Search for the cell housing the specified text and yield its [X, Y] center coordinate. 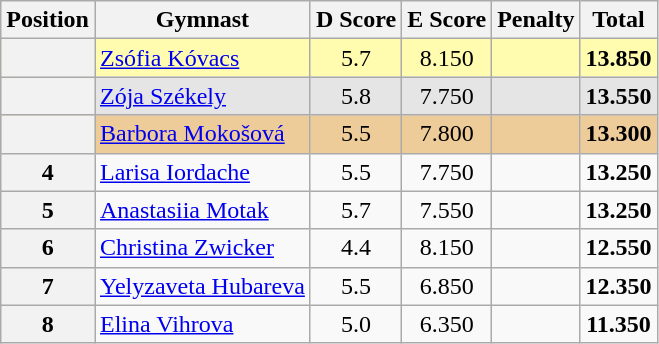
6.850 [447, 286]
5.8 [356, 96]
E Score [447, 20]
12.350 [618, 286]
7 [48, 286]
4.4 [356, 248]
13.850 [618, 58]
8 [48, 324]
D Score [356, 20]
Anastasiia Motak [202, 210]
Yelyzaveta Hubareva [202, 286]
Zsófia Kóvacs [202, 58]
Gymnast [202, 20]
13.300 [618, 134]
Elina Vihrova [202, 324]
4 [48, 172]
Christina Zwicker [202, 248]
Position [48, 20]
Penalty [536, 20]
Zója Székely [202, 96]
13.550 [618, 96]
7.800 [447, 134]
Barbora Mokošová [202, 134]
6.350 [447, 324]
7.550 [447, 210]
6 [48, 248]
5 [48, 210]
Total [618, 20]
Larisa Iordache [202, 172]
12.550 [618, 248]
5.0 [356, 324]
11.350 [618, 324]
